Pinpoint the cell where the given text exists, returning its (x, y) midpoint coordinate. 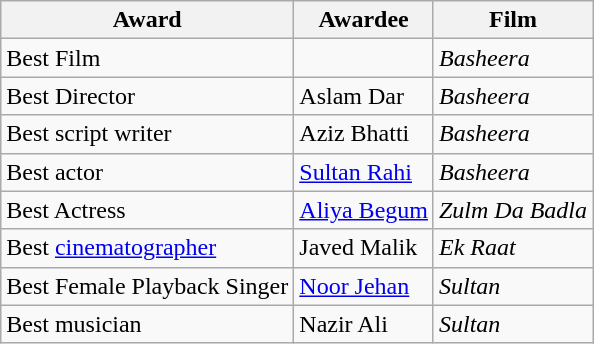
Best musician (148, 324)
Sultan Rahi (364, 172)
Best Director (148, 96)
Best script writer (148, 134)
Zulm Da Badla (512, 210)
Aslam Dar (364, 96)
Film (512, 20)
Aziz Bhatti (364, 134)
Best actor (148, 172)
Award (148, 20)
Ek Raat (512, 248)
Noor Jehan (364, 286)
Best cinematographer (148, 248)
Aliya Begum (364, 210)
Best Actress (148, 210)
Best Female Playback Singer (148, 286)
Nazir Ali (364, 324)
Javed Malik (364, 248)
Best Film (148, 58)
Awardee (364, 20)
